Find where the given text appears and provide that cell's center as (x, y) coordinate. 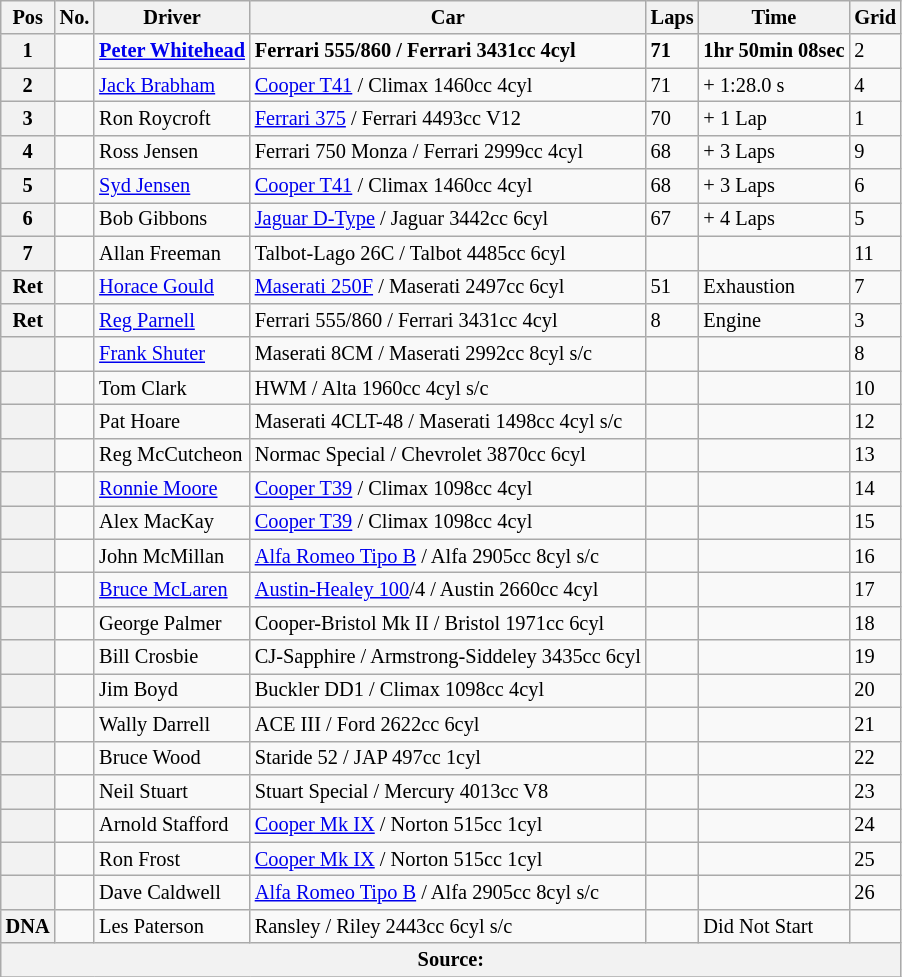
Talbot-Lago 26C / Talbot 4485cc 6cyl (448, 253)
Syd Jensen (172, 186)
CJ-Sapphire / Armstrong-Siddeley 3435cc 6cyl (448, 657)
10 (875, 388)
Bruce McLaren (172, 589)
51 (672, 287)
23 (875, 791)
ACE III / Ford 2622cc 6cyl (448, 724)
Frank Shuter (172, 354)
Stuart Special / Mercury 4013cc V8 (448, 791)
Ferrari 750 Monza / Ferrari 2999cc 4cyl (448, 152)
17 (875, 589)
Bill Crosbie (172, 657)
22 (875, 758)
Wally Darrell (172, 724)
Driver (172, 17)
70 (672, 118)
Staride 52 / JAP 497cc 1cyl (448, 758)
Bruce Wood (172, 758)
Horace Gould (172, 287)
Austin-Healey 100/4 / Austin 2660cc 4cyl (448, 589)
Maserati 250F / Maserati 2497cc 6cyl (448, 287)
Did Not Start (774, 926)
13 (875, 455)
Ross Jensen (172, 152)
Time (774, 17)
Tom Clark (172, 388)
19 (875, 657)
Maserati 8CM / Maserati 2992cc 8cyl s/c (448, 354)
Pos (28, 17)
Jaguar D-Type / Jaguar 3442cc 6cyl (448, 219)
Buckler DD1 / Climax 1098cc 4cyl (448, 690)
1hr 50min 08sec (774, 51)
Peter Whitehead (172, 51)
12 (875, 421)
+ 1 Lap (774, 118)
Alex MacKay (172, 522)
Maserati 4CLT-48 / Maserati 1498cc 4cyl s/c (448, 421)
15 (875, 522)
Jack Brabham (172, 85)
Pat Hoare (172, 421)
Normac Special / Chevrolet 3870cc 6cyl (448, 455)
Cooper-Bristol Mk II / Bristol 1971cc 6cyl (448, 623)
Reg McCutcheon (172, 455)
George Palmer (172, 623)
Ferrari 375 / Ferrari 4493cc V12 (448, 118)
24 (875, 825)
Dave Caldwell (172, 892)
Neil Stuart (172, 791)
DNA (28, 926)
Laps (672, 17)
25 (875, 859)
11 (875, 253)
26 (875, 892)
Grid (875, 17)
Bob Gibbons (172, 219)
Ron Roycroft (172, 118)
+ 1:28.0 s (774, 85)
9 (875, 152)
Ransley / Riley 2443cc 6cyl s/c (448, 926)
Exhaustion (774, 287)
Engine (774, 320)
HWM / Alta 1960cc 4cyl s/c (448, 388)
+ 4 Laps (774, 219)
No. (75, 17)
21 (875, 724)
67 (672, 219)
John McMillan (172, 556)
16 (875, 556)
Ronnie Moore (172, 489)
Source: (451, 960)
Reg Parnell (172, 320)
Les Paterson (172, 926)
Arnold Stafford (172, 825)
Jim Boyd (172, 690)
18 (875, 623)
Car (448, 17)
14 (875, 489)
20 (875, 690)
Allan Freeman (172, 253)
Ron Frost (172, 859)
